Scan for the cell matching the given text and deliver its (X, Y) coordinate at center. 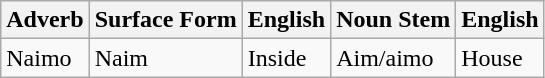
Naimo (45, 58)
Inside (286, 58)
Naim (166, 58)
House (500, 58)
Aim/aimo (394, 58)
Noun Stem (394, 20)
Surface Form (166, 20)
Adverb (45, 20)
